Capture the cell that displays the provided text and extract its (X, Y) central coordinate. 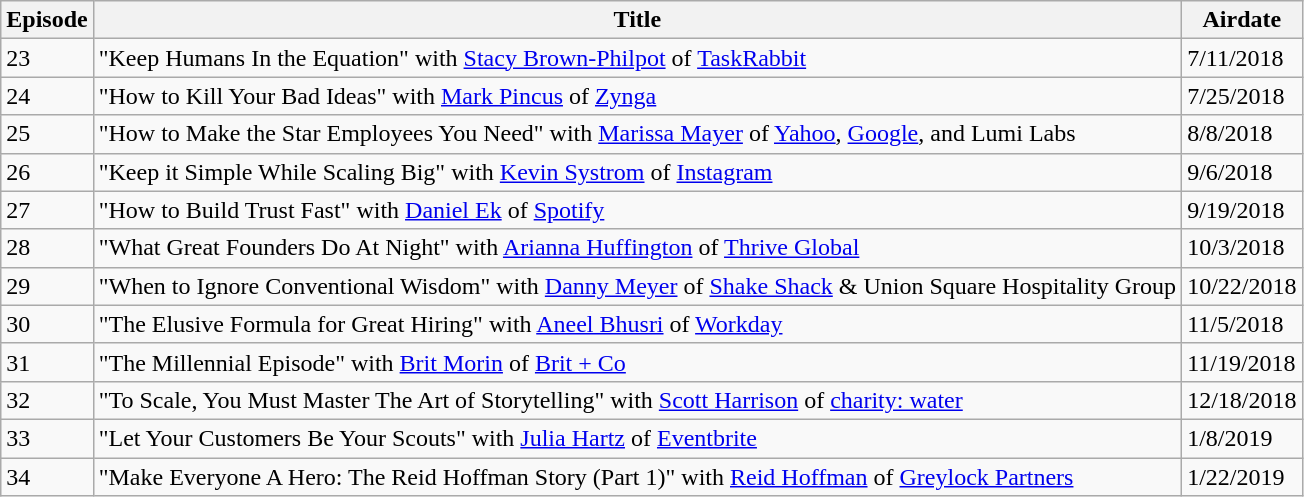
"The Elusive Formula for Great Hiring" with Aneel Bhusri of Workday (637, 324)
"To Scale, You Must Master The Art of Storytelling" with Scott Harrison of charity: water (637, 400)
32 (47, 400)
7/11/2018 (1242, 58)
10/3/2018 (1242, 248)
33 (47, 438)
28 (47, 248)
7/25/2018 (1242, 96)
27 (47, 210)
26 (47, 172)
25 (47, 134)
"The Millennial Episode" with Brit Morin of Brit + Co (637, 362)
Title (637, 20)
1/8/2019 (1242, 438)
34 (47, 477)
Episode (47, 20)
"Keep it Simple While Scaling Big" with Kevin Systrom of Instagram (637, 172)
"How to Make the Star Employees You Need" with Marissa Mayer of Yahoo, Google, and Lumi Labs (637, 134)
9/6/2018 (1242, 172)
30 (47, 324)
11/5/2018 (1242, 324)
"Let Your Customers Be Your Scouts" with Julia Hartz of Eventbrite (637, 438)
"Make Everyone A Hero: The Reid Hoffman Story (Part 1)" with Reid Hoffman of Greylock Partners (637, 477)
31 (47, 362)
12/18/2018 (1242, 400)
"How to Build Trust Fast" with Daniel Ek of Spotify (637, 210)
"When to Ignore Conventional Wisdom" with Danny Meyer of Shake Shack & Union Square Hospitality Group (637, 286)
"What Great Founders Do At Night" with Arianna Huffington of Thrive Global (637, 248)
Airdate (1242, 20)
8/8/2018 (1242, 134)
29 (47, 286)
1/22/2019 (1242, 477)
11/19/2018 (1242, 362)
9/19/2018 (1242, 210)
"How to Kill Your Bad Ideas" with Mark Pincus of Zynga (637, 96)
24 (47, 96)
23 (47, 58)
10/22/2018 (1242, 286)
"Keep Humans In the Equation" with Stacy Brown-Philpot of TaskRabbit (637, 58)
